For the text-containing cell, return its midpoint in (x, y) coordinate format. 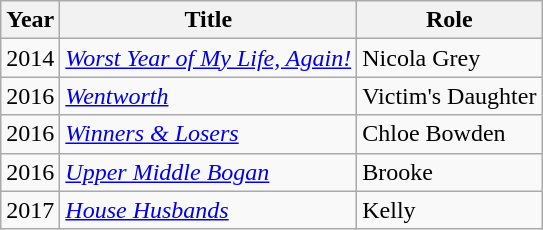
Title (208, 20)
Role (450, 20)
Chloe Bowden (450, 134)
Worst Year of My Life, Again! (208, 58)
Wentworth (208, 96)
Kelly (450, 210)
Year (30, 20)
2014 (30, 58)
House Husbands (208, 210)
2017 (30, 210)
Brooke (450, 172)
Winners & Losers (208, 134)
Victim's Daughter (450, 96)
Upper Middle Bogan (208, 172)
Nicola Grey (450, 58)
